Pinpoint the cell where the given text exists, returning its [X, Y] midpoint coordinate. 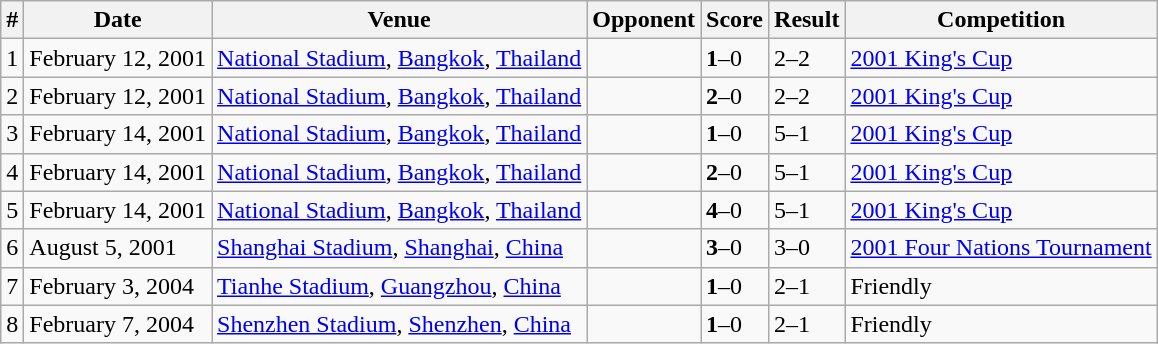
August 5, 2001 [118, 248]
Date [118, 20]
Shanghai Stadium, Shanghai, China [400, 248]
February 3, 2004 [118, 286]
Result [807, 20]
3 [12, 134]
8 [12, 324]
4–0 [735, 210]
2 [12, 96]
# [12, 20]
5 [12, 210]
Venue [400, 20]
4 [12, 172]
Opponent [644, 20]
Score [735, 20]
7 [12, 286]
Shenzhen Stadium, Shenzhen, China [400, 324]
Competition [1001, 20]
Tianhe Stadium, Guangzhou, China [400, 286]
2001 Four Nations Tournament [1001, 248]
6 [12, 248]
1 [12, 58]
February 7, 2004 [118, 324]
